Scan for the cell matching the given text and deliver its [x, y] coordinate at center. 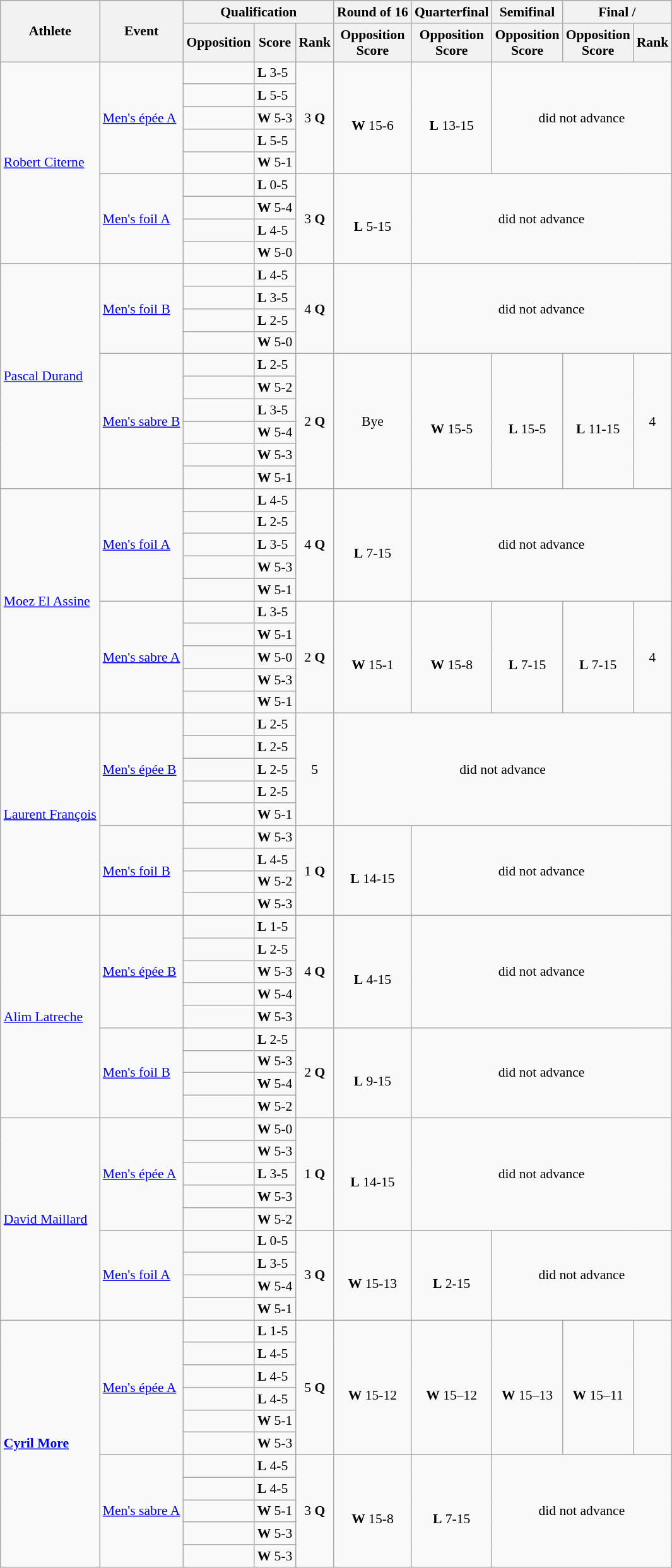
L 5-15 [372, 219]
Semifinal [528, 12]
W 15-12 [372, 1388]
Event [141, 32]
L 4-15 [372, 972]
Cyril More [50, 1444]
L 9-15 [372, 1073]
Bye [372, 421]
Opposition [218, 43]
W 15–11 [598, 1388]
Pascal Durand [50, 377]
W 15–13 [528, 1388]
W 15–12 [452, 1388]
Laurent François [50, 815]
Round of 16 [372, 12]
W 15-13 [372, 1275]
W 15-6 [372, 118]
Quarterfinal [452, 12]
Final / [617, 12]
W 15-1 [372, 657]
5 [314, 769]
Score [275, 43]
Qualification [259, 12]
W 15-5 [452, 421]
Alim Latreche [50, 1017]
L 13-15 [452, 118]
Moez El Assine [50, 601]
5 Q [314, 1388]
L 15-5 [528, 421]
Men's sabre B [141, 421]
Robert Citerne [50, 163]
Athlete [50, 32]
L 2-15 [452, 1275]
David Maillard [50, 1219]
L 11-15 [598, 421]
